Output the [x, y] coordinate of the center of the cell containing the given text.  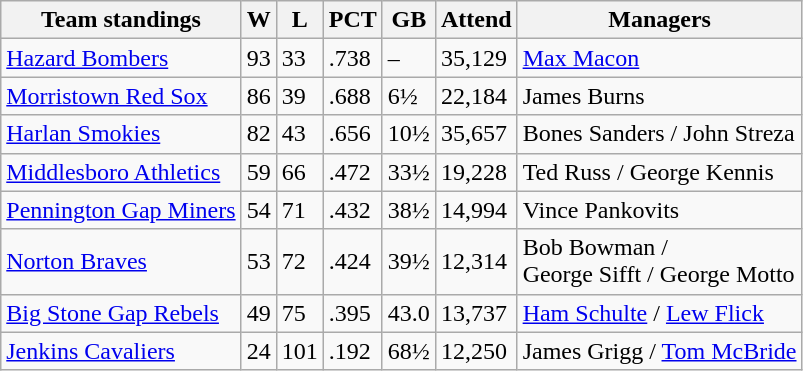
Vince Pankovits [660, 210]
.688 [352, 96]
.192 [352, 351]
Ted Russ / George Kennis [660, 172]
.472 [352, 172]
22,184 [476, 96]
Bones Sanders / John Streza [660, 134]
Managers [660, 20]
12,314 [476, 262]
12,250 [476, 351]
James Grigg / Tom McBride [660, 351]
14,994 [476, 210]
.656 [352, 134]
Pennington Gap Miners [121, 210]
10½ [408, 134]
.424 [352, 262]
39½ [408, 262]
33½ [408, 172]
19,228 [476, 172]
54 [258, 210]
49 [258, 313]
82 [258, 134]
.395 [352, 313]
43.0 [408, 313]
Jenkins Cavaliers [121, 351]
71 [300, 210]
James Burns [660, 96]
L [300, 20]
35,657 [476, 134]
– [408, 58]
Attend [476, 20]
35,129 [476, 58]
43 [300, 134]
Harlan Smokies [121, 134]
39 [300, 96]
59 [258, 172]
53 [258, 262]
93 [258, 58]
.738 [352, 58]
W [258, 20]
.432 [352, 210]
Norton Braves [121, 262]
72 [300, 262]
Hazard Bombers [121, 58]
PCT [352, 20]
86 [258, 96]
Bob Bowman /George Sifft / George Motto [660, 262]
Middlesboro Athletics [121, 172]
68½ [408, 351]
66 [300, 172]
13,737 [476, 313]
Max Macon [660, 58]
Team standings [121, 20]
38½ [408, 210]
Morristown Red Sox [121, 96]
GB [408, 20]
24 [258, 351]
6½ [408, 96]
101 [300, 351]
33 [300, 58]
75 [300, 313]
Ham Schulte / Lew Flick [660, 313]
Big Stone Gap Rebels [121, 313]
